Pinpoint the cell where the given text exists, returning its [X, Y] midpoint coordinate. 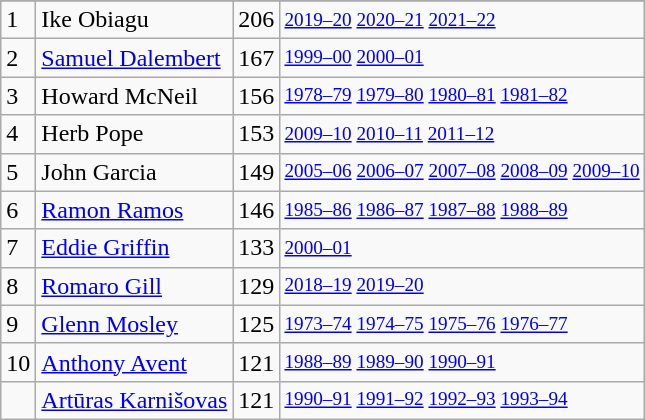
133 [256, 248]
10 [18, 362]
2000–01 [462, 248]
1 [18, 20]
2 [18, 58]
Romaro Gill [134, 286]
1978–79 1979–80 1980–81 1981–82 [462, 96]
Herb Pope [134, 134]
6 [18, 210]
8 [18, 286]
146 [256, 210]
5 [18, 172]
Eddie Griffin [134, 248]
Howard McNeil [134, 96]
149 [256, 172]
9 [18, 324]
2019–20 2020–21 2021–22 [462, 20]
7 [18, 248]
Glenn Mosley [134, 324]
156 [256, 96]
206 [256, 20]
1999–00 2000–01 [462, 58]
153 [256, 134]
125 [256, 324]
129 [256, 286]
4 [18, 134]
2018–19 2019–20 [462, 286]
Anthony Avent [134, 362]
1990–91 1991–92 1992–93 1993–94 [462, 400]
1988–89 1989–90 1990–91 [462, 362]
Ike Obiagu [134, 20]
1985–86 1986–87 1987–88 1988–89 [462, 210]
167 [256, 58]
Samuel Dalembert [134, 58]
Artūras Karnišovas [134, 400]
Ramon Ramos [134, 210]
3 [18, 96]
2009–10 2010–11 2011–12 [462, 134]
1973–74 1974–75 1975–76 1976–77 [462, 324]
John Garcia [134, 172]
2005–06 2006–07 2007–08 2008–09 2009–10 [462, 172]
